Provide the [x, y] coordinate of the cell's center where the given text is located.  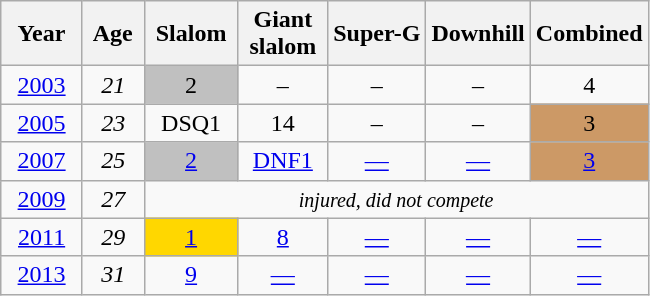
Downhill [478, 34]
Super-G [377, 34]
31 [113, 275]
2013 [42, 275]
2007 [42, 161]
injured, did not compete [396, 199]
2003 [42, 85]
25 [113, 161]
DNF1 [283, 161]
Age [113, 34]
DSQ1 [191, 123]
21 [113, 85]
23 [113, 123]
1 [191, 237]
29 [113, 237]
Year [42, 34]
27 [113, 199]
2009 [42, 199]
Slalom [191, 34]
2005 [42, 123]
8 [283, 237]
2011 [42, 237]
4 [589, 85]
Giant slalom [283, 34]
Combined [589, 34]
9 [191, 275]
14 [283, 123]
